Scan for the cell matching the given text and deliver its (x, y) coordinate at center. 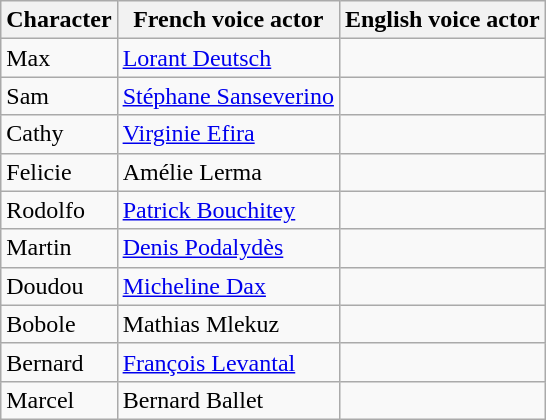
Marcel (59, 400)
Lorant Deutsch (228, 58)
Amélie Lerma (228, 172)
Mathias Mlekuz (228, 324)
Bernard (59, 362)
English voice actor (442, 20)
Bobole (59, 324)
Sam (59, 96)
Character (59, 20)
Max (59, 58)
Rodolfo (59, 210)
French voice actor (228, 20)
Felicie (59, 172)
Martin (59, 248)
Patrick Bouchitey (228, 210)
François Levantal (228, 362)
Virginie Efira (228, 134)
Cathy (59, 134)
Doudou (59, 286)
Stéphane Sanseverino (228, 96)
Bernard Ballet (228, 400)
Micheline Dax (228, 286)
Denis Podalydès (228, 248)
